Determine the (x, y) coordinate at the center of the cell enclosing the given text.  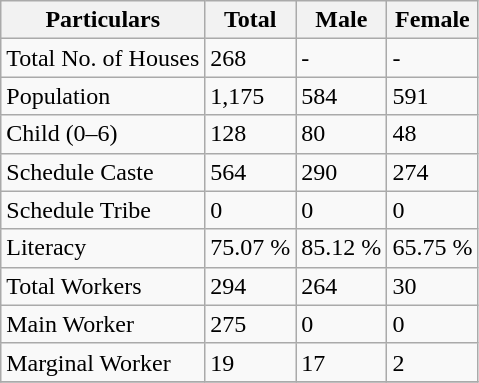
591 (432, 96)
Total No. of Houses (103, 58)
Schedule Caste (103, 172)
268 (250, 58)
290 (342, 172)
85.12 % (342, 248)
564 (250, 172)
48 (432, 134)
17 (342, 362)
294 (250, 286)
Particulars (103, 20)
Main Worker (103, 324)
80 (342, 134)
75.07 % (250, 248)
Child (0–6) (103, 134)
Population (103, 96)
Male (342, 20)
30 (432, 286)
19 (250, 362)
Schedule Tribe (103, 210)
584 (342, 96)
128 (250, 134)
264 (342, 286)
275 (250, 324)
274 (432, 172)
1,175 (250, 96)
65.75 % (432, 248)
2 (432, 362)
Marginal Worker (103, 362)
Total Workers (103, 286)
Literacy (103, 248)
Total (250, 20)
Female (432, 20)
